Pinpoint the cell where the given text exists, returning its (x, y) midpoint coordinate. 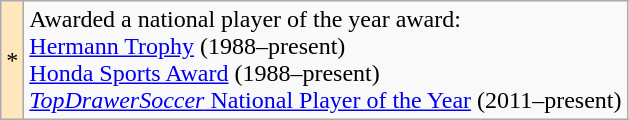
* (12, 60)
